From the cell containing the given text, extract its center point as (x, y) coordinate. 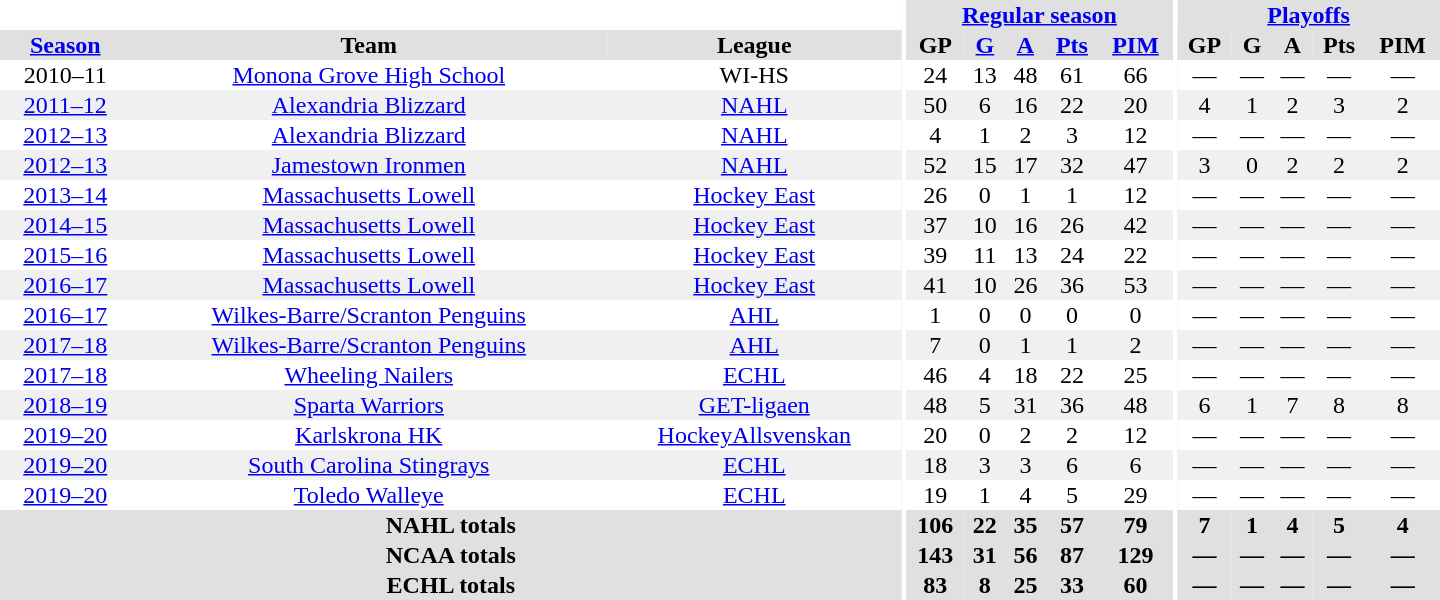
87 (1072, 555)
33 (1072, 585)
37 (936, 225)
Regular season (1040, 15)
60 (1136, 585)
Monona Grove High School (369, 75)
52 (936, 165)
2013–14 (66, 195)
Season (66, 45)
79 (1136, 525)
39 (936, 255)
46 (936, 375)
83 (936, 585)
Wheeling Nailers (369, 375)
42 (1136, 225)
35 (1026, 525)
129 (1136, 555)
NAHL totals (451, 525)
57 (1072, 525)
32 (1072, 165)
41 (936, 285)
56 (1026, 555)
66 (1136, 75)
Sparta Warriors (369, 405)
53 (1136, 285)
2014–15 (66, 225)
47 (1136, 165)
South Carolina Stingrays (369, 465)
2010–11 (66, 75)
2015–16 (66, 255)
29 (1136, 495)
17 (1026, 165)
Jamestown Ironmen (369, 165)
2018–19 (66, 405)
Toledo Walleye (369, 495)
50 (936, 105)
Playoffs (1308, 15)
106 (936, 525)
2011–12 (66, 105)
15 (986, 165)
NCAA totals (451, 555)
61 (1072, 75)
ECHL totals (451, 585)
19 (936, 495)
143 (936, 555)
11 (986, 255)
Team (369, 45)
HockeyAllsvenskan (754, 435)
Karlskrona HK (369, 435)
League (754, 45)
WI-HS (754, 75)
GET-ligaen (754, 405)
